Provide the [X, Y] coordinate of the cell's center where the given text is located.  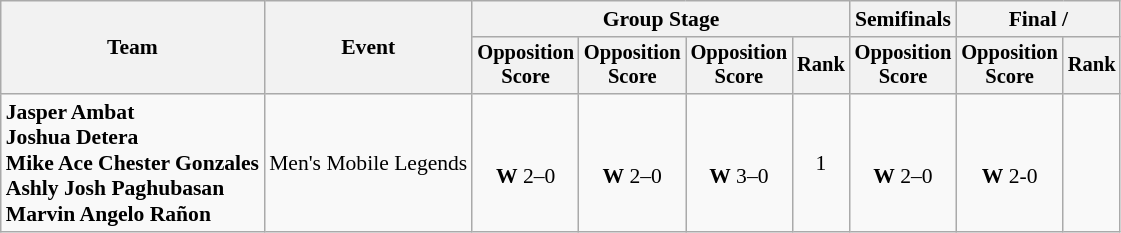
Semifinals [904, 19]
Group Stage [660, 19]
W 3–0 [740, 163]
1 [821, 163]
Men's Mobile Legends [368, 163]
Final / [1038, 19]
Team [132, 48]
W 2-0 [1010, 163]
Jasper AmbatJoshua DeteraMike Ace Chester GonzalesAshly Josh PaghubasanMarvin Angelo Rañon [132, 163]
Event [368, 48]
